Identify which cell holds the provided text, then report its [X, Y] central coordinate. 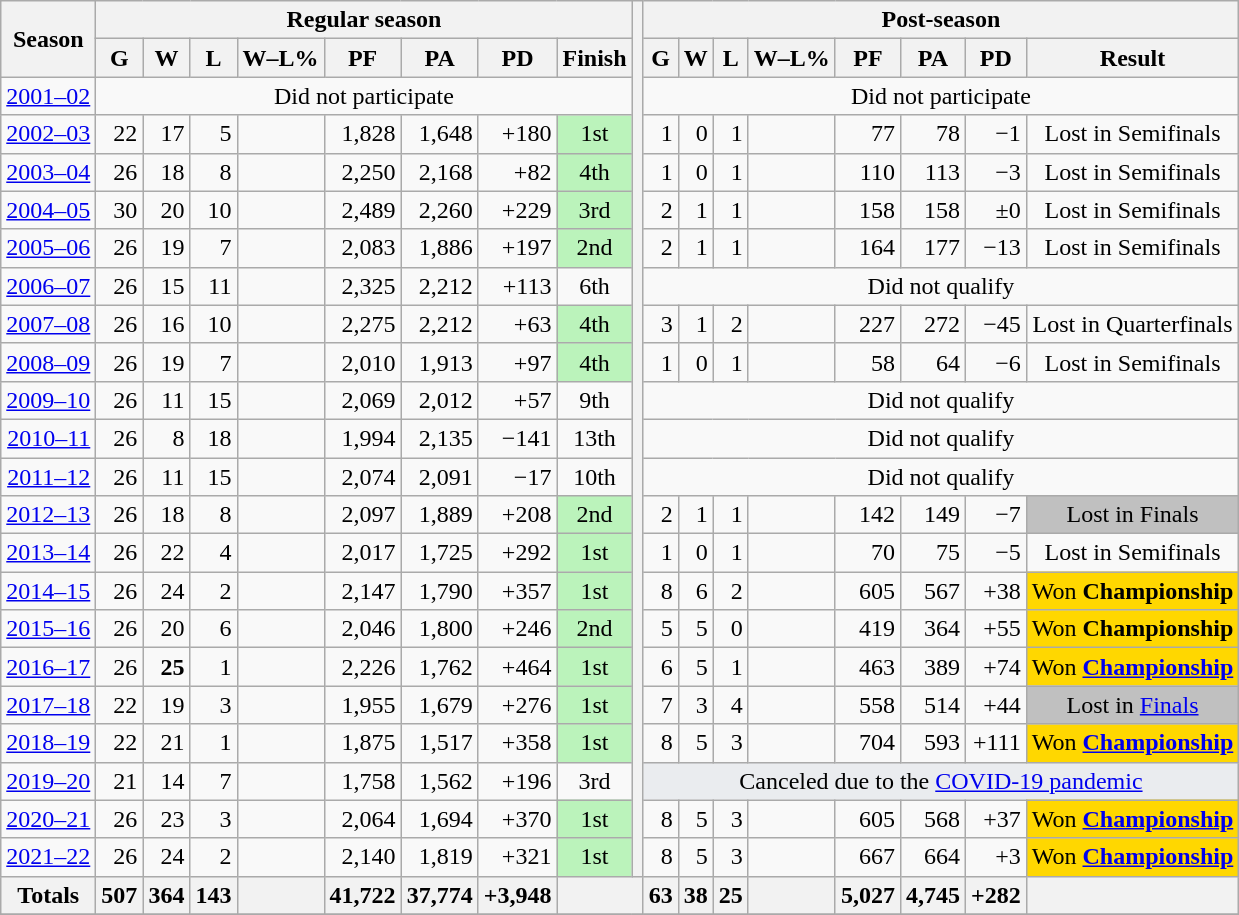
Canceled due to the COVID-19 pandemic [941, 781]
+292 [518, 553]
143 [214, 895]
−17 [518, 477]
2007–08 [48, 324]
177 [932, 248]
16 [166, 324]
1,886 [440, 248]
2009–10 [48, 400]
−1 [996, 134]
1,875 [362, 743]
1,955 [362, 705]
2010–11 [48, 438]
6th [594, 286]
17 [166, 134]
2014–15 [48, 591]
2,091 [440, 477]
2,260 [440, 210]
+74 [996, 667]
9th [594, 400]
1,725 [440, 553]
2,135 [440, 438]
2015–16 [48, 629]
227 [868, 324]
70 [868, 553]
−5 [996, 553]
272 [932, 324]
2018–19 [48, 743]
23 [166, 819]
+357 [518, 591]
2002–03 [48, 134]
2006–07 [48, 286]
1,790 [440, 591]
+57 [518, 400]
2,012 [440, 400]
+321 [518, 857]
2,046 [362, 629]
593 [932, 743]
+282 [996, 895]
64 [932, 362]
2003–04 [48, 172]
77 [868, 134]
30 [120, 210]
±0 [996, 210]
507 [120, 895]
4,745 [932, 895]
+82 [518, 172]
−141 [518, 438]
+229 [518, 210]
41,722 [362, 895]
1,648 [440, 134]
142 [868, 515]
+3,948 [518, 895]
567 [932, 591]
−3 [996, 172]
2016–17 [48, 667]
110 [868, 172]
2013–14 [48, 553]
10th [594, 477]
1,694 [440, 819]
2,325 [362, 286]
+97 [518, 362]
38 [696, 895]
2017–18 [48, 705]
2,017 [362, 553]
2,168 [440, 172]
1,913 [440, 362]
2,083 [362, 248]
37,774 [440, 895]
149 [932, 515]
Finish [594, 58]
+44 [996, 705]
13th [594, 438]
514 [932, 705]
2011–12 [48, 477]
2021–22 [48, 857]
1,517 [440, 743]
389 [932, 667]
+111 [996, 743]
58 [868, 362]
+180 [518, 134]
+196 [518, 781]
1,889 [440, 515]
2,010 [362, 362]
113 [932, 172]
664 [932, 857]
2,140 [362, 857]
2,226 [362, 667]
+63 [518, 324]
75 [932, 553]
Totals [48, 895]
2012–13 [48, 515]
Result [1132, 58]
1,819 [440, 857]
Lost in Quarterfinals [1132, 324]
−13 [996, 248]
5,027 [868, 895]
+37 [996, 819]
419 [868, 629]
78 [932, 134]
1,800 [440, 629]
2019–20 [48, 781]
667 [868, 857]
2,275 [362, 324]
558 [868, 705]
+246 [518, 629]
2,489 [362, 210]
−45 [996, 324]
704 [868, 743]
−7 [996, 515]
1,758 [362, 781]
463 [868, 667]
2001–02 [48, 96]
+358 [518, 743]
2,250 [362, 172]
Season [48, 39]
2,074 [362, 477]
+38 [996, 591]
2005–06 [48, 248]
+464 [518, 667]
1,562 [440, 781]
63 [660, 895]
1,994 [362, 438]
+208 [518, 515]
+370 [518, 819]
2020–21 [48, 819]
1,828 [362, 134]
2,147 [362, 591]
2004–05 [48, 210]
2,069 [362, 400]
Regular season [364, 20]
2,097 [362, 515]
1,679 [440, 705]
2,064 [362, 819]
+3 [996, 857]
+276 [518, 705]
+197 [518, 248]
+113 [518, 286]
14 [166, 781]
2008–09 [48, 362]
−6 [996, 362]
164 [868, 248]
568 [932, 819]
1,762 [440, 667]
Post-season [941, 20]
+55 [996, 629]
